Scan for the cell matching the given text and deliver its (x, y) coordinate at center. 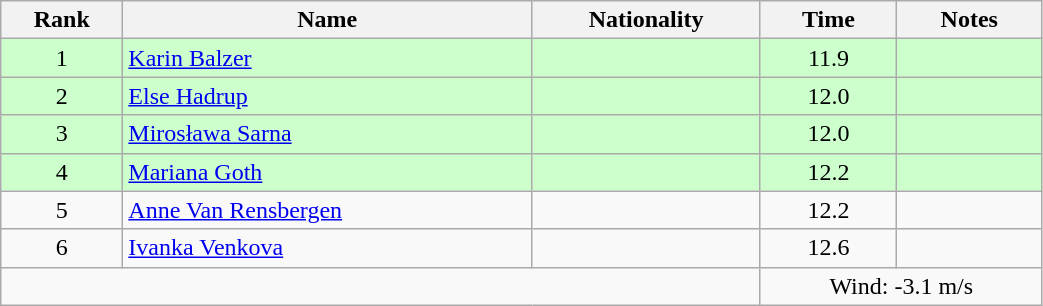
5 (62, 210)
11.9 (828, 58)
Else Hadrup (328, 96)
Karin Balzer (328, 58)
6 (62, 248)
Ivanka Venkova (328, 248)
Time (828, 20)
Notes (970, 20)
Anne Van Rensbergen (328, 210)
Wind: -3.1 m/s (901, 286)
Mariana Goth (328, 172)
Mirosława Sarna (328, 134)
3 (62, 134)
4 (62, 172)
Name (328, 20)
1 (62, 58)
2 (62, 96)
Nationality (646, 20)
12.6 (828, 248)
Rank (62, 20)
